Search for the cell housing the specified text and yield its [X, Y] center coordinate. 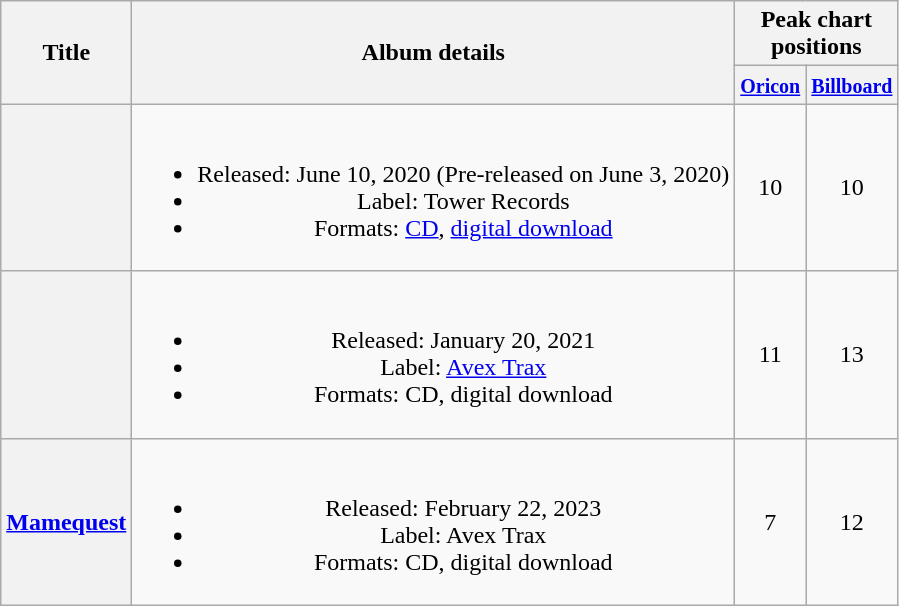
Mamequest [66, 522]
Title [66, 52]
Billboard [852, 85]
11 [770, 354]
Released: June 10, 2020 (Pre-released on June 3, 2020)Label: Tower RecordsFormats: CD, digital download [434, 188]
Peak chart positions [816, 34]
Released: February 22, 2023Label: Avex TraxFormats: CD, digital download [434, 522]
Album details [434, 52]
Released: January 20, 2021Label: Avex TraxFormats: CD, digital download [434, 354]
12 [852, 522]
Oricon [770, 85]
13 [852, 354]
7 [770, 522]
